Pinpoint the cell where the given text exists, returning its (x, y) midpoint coordinate. 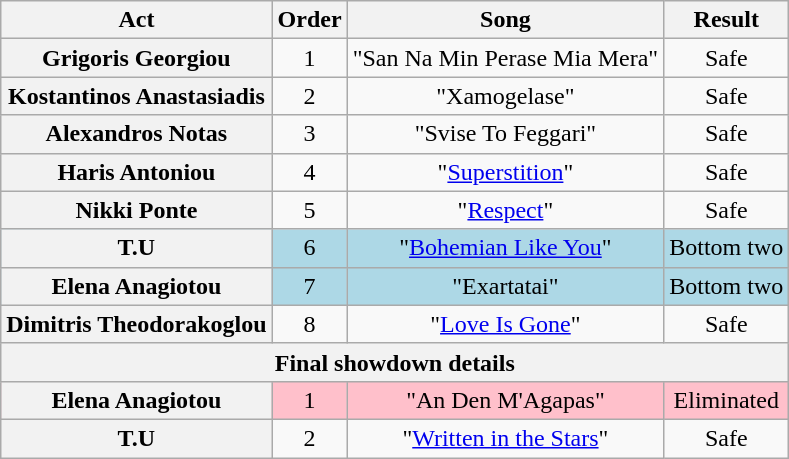
Final showdown details (395, 362)
"Love Is Gone" (506, 324)
6 (310, 248)
7 (310, 286)
Alexandros Notas (136, 134)
Order (310, 20)
8 (310, 324)
"Written in the Stars" (506, 438)
"Xamogelase" (506, 96)
Act (136, 20)
Haris Antoniou (136, 172)
"Respect" (506, 210)
"San Na Min Perase Mia Mera" (506, 58)
Result (726, 20)
Grigoris Georgiou (136, 58)
Dimitris Theodorakoglou (136, 324)
4 (310, 172)
"Superstition" (506, 172)
"Exartatai" (506, 286)
Song (506, 20)
"Bohemian Like You" (506, 248)
Nikki Ponte (136, 210)
"An Den M'Agapas" (506, 400)
3 (310, 134)
"Svise To Feggari" (506, 134)
Eliminated (726, 400)
5 (310, 210)
Kostantinos Anastasiadis (136, 96)
